Extract the [x, y] coordinate from the center of the cell holding the provided text.  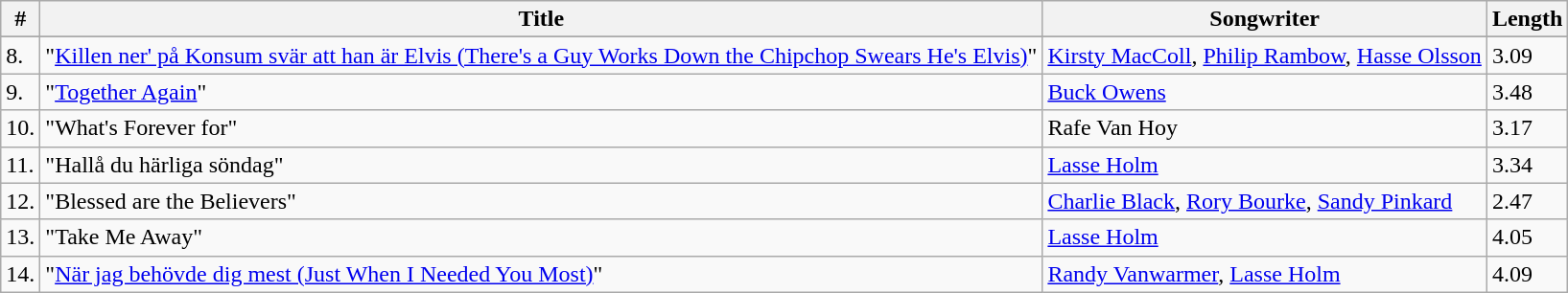
2.47 [1527, 201]
Randy Vanwarmer, Lasse Holm [1265, 274]
13. [21, 237]
"What's Forever for" [541, 128]
# [21, 19]
Title [541, 19]
"Hallå du härliga söndag" [541, 165]
Kirsty MacColl, Philip Rambow, Hasse Olsson [1265, 56]
4.09 [1527, 274]
11. [21, 165]
8. [21, 56]
"Take Me Away" [541, 237]
Charlie Black, Rory Bourke, Sandy Pinkard [1265, 201]
Buck Owens [1265, 92]
"Blessed are the Believers" [541, 201]
Songwriter [1265, 19]
3.17 [1527, 128]
9. [21, 92]
3.09 [1527, 56]
"Killen ner' på Konsum svär att han är Elvis (There's a Guy Works Down the Chipchop Swears He's Elvis)" [541, 56]
"Together Again" [541, 92]
3.34 [1527, 165]
Length [1527, 19]
14. [21, 274]
Rafe Van Hoy [1265, 128]
4.05 [1527, 237]
10. [21, 128]
3.48 [1527, 92]
"När jag behövde dig mest (Just When I Needed You Most)" [541, 274]
12. [21, 201]
